Identify which cell holds the provided text, then report its [X, Y] central coordinate. 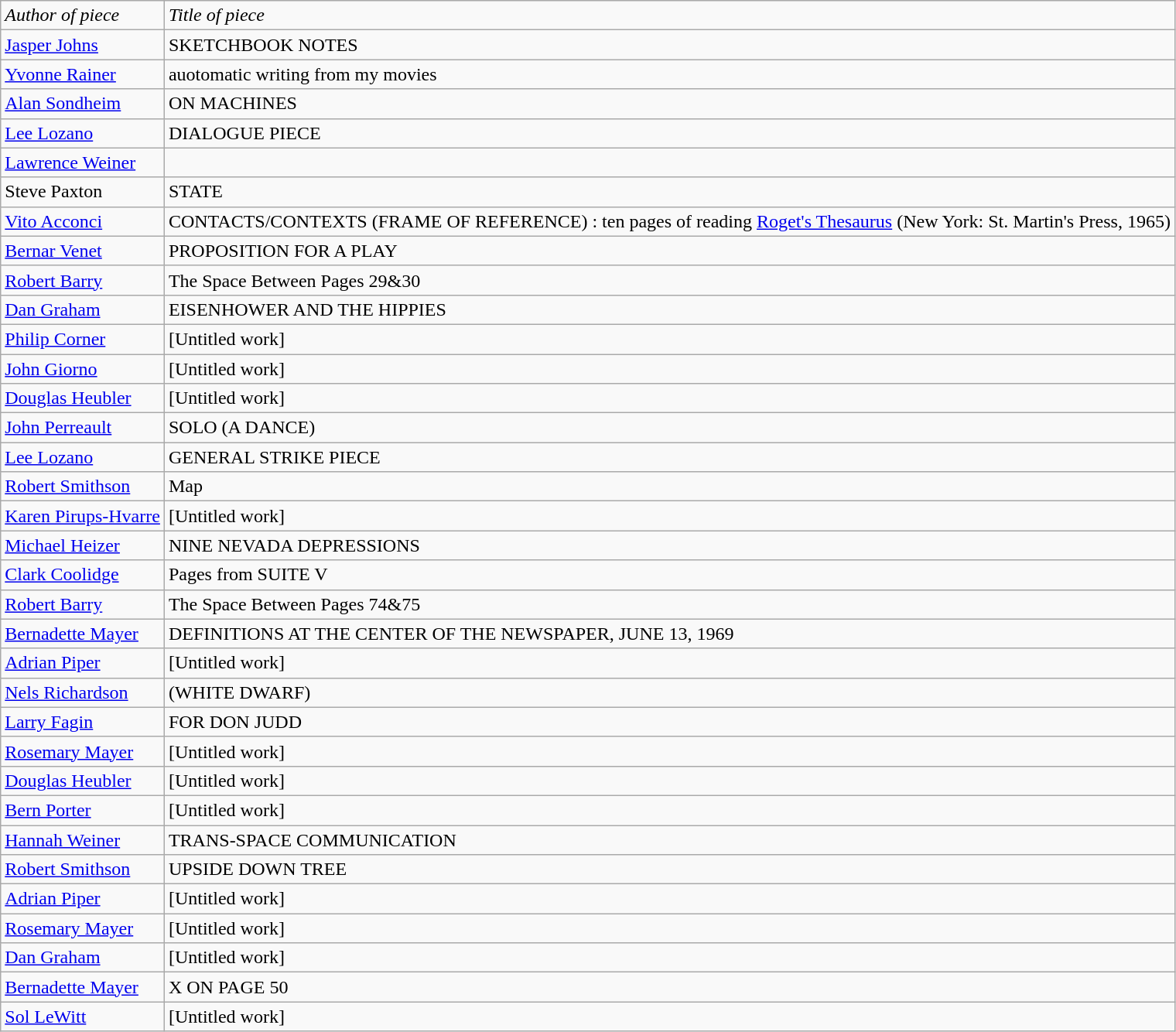
Bernar Venet [83, 251]
(WHITE DWARF) [669, 692]
Pages from SUITE V [669, 575]
Author of piece [83, 15]
The Space Between Pages 29&30 [669, 280]
FOR DON JUDD [669, 722]
TRANS-SPACE COMMUNICATION [669, 839]
UPSIDE DOWN TREE [669, 870]
X ON PAGE 50 [669, 987]
John Giorno [83, 369]
Steve Paxton [83, 192]
Jasper Johns [83, 45]
The Space Between Pages 74&75 [669, 604]
Vito Acconci [83, 221]
Michael Heizer [83, 545]
ON MACHINES [669, 104]
Title of piece [669, 15]
Larry Fagin [83, 722]
Map [669, 487]
Karen Pirups-Hvarre [83, 516]
Clark Coolidge [83, 575]
Yvonne Rainer [83, 74]
Bern Porter [83, 810]
Philip Corner [83, 339]
Nels Richardson [83, 692]
DEFINITIONS AT THE CENTER OF THE NEWSPAPER, JUNE 13, 1969 [669, 634]
Alan Sondheim [83, 104]
STATE [669, 192]
Sol LeWitt [83, 1017]
DIALOGUE PIECE [669, 133]
SOLO (A DANCE) [669, 428]
Hannah Weiner [83, 839]
SKETCHBOOK NOTES [669, 45]
auotomatic writing from my movies [669, 74]
EISENHOWER AND THE HIPPIES [669, 309]
CONTACTS/CONTEXTS (FRAME OF REFERENCE) : ten pages of reading Roget's Thesaurus (New York: St. Martin's Press, 1965) [669, 221]
GENERAL STRIKE PIECE [669, 457]
PROPOSITION FOR A PLAY [669, 251]
NINE NEVADA DEPRESSIONS [669, 545]
John Perreault [83, 428]
Lawrence Weiner [83, 162]
